Search for the cell housing the specified text and yield its [X, Y] center coordinate. 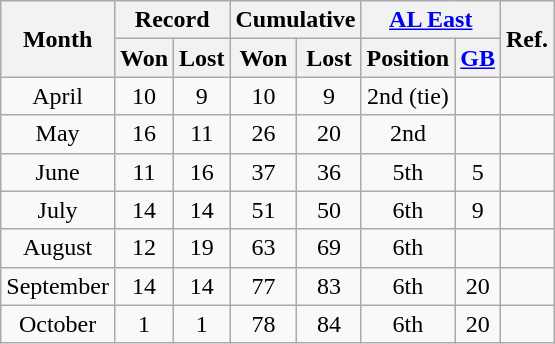
Ref. [528, 39]
April [58, 96]
78 [264, 324]
5th [408, 172]
October [58, 324]
5 [478, 172]
AL East [431, 20]
63 [264, 248]
July [58, 210]
Month [58, 39]
2nd (tie) [408, 96]
84 [329, 324]
77 [264, 286]
50 [329, 210]
GB [478, 58]
August [58, 248]
19 [202, 248]
12 [144, 248]
69 [329, 248]
2nd [408, 134]
June [58, 172]
37 [264, 172]
83 [329, 286]
Record [172, 20]
Cumulative [296, 20]
26 [264, 134]
September [58, 286]
May [58, 134]
Position [408, 58]
36 [329, 172]
51 [264, 210]
